Locate the cell with the specified text and output its [X, Y] center coordinate. 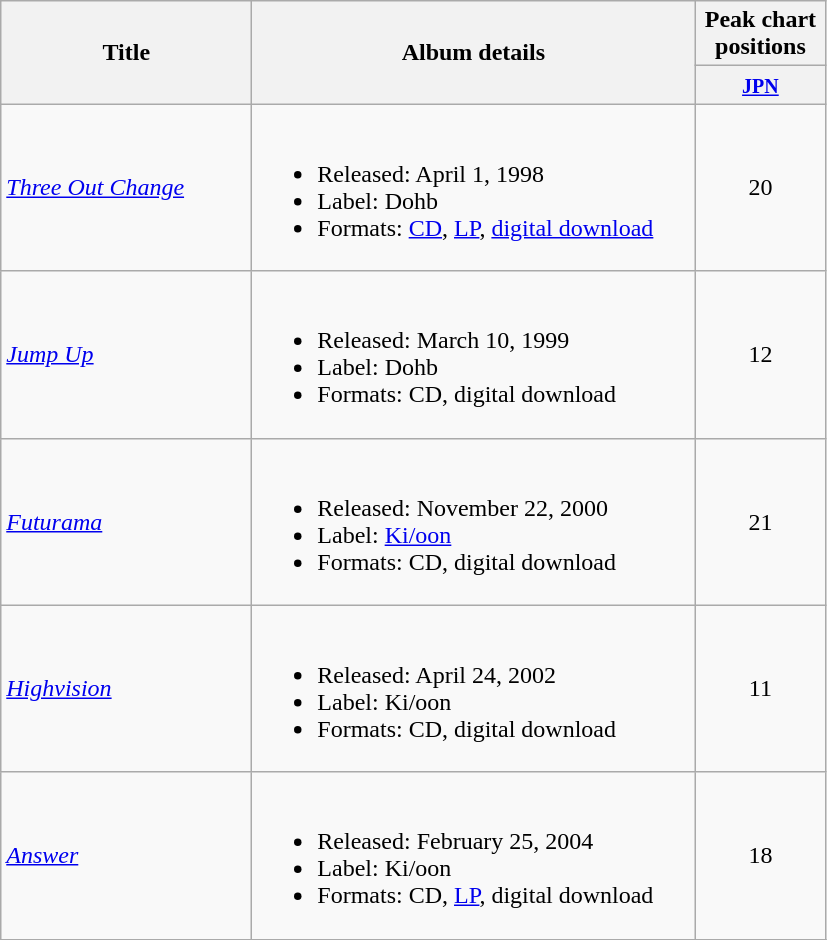
18 [760, 856]
Released: March 10, 1999Label: DohbFormats: CD, digital download [474, 354]
Peak chartpositions [760, 34]
Highvision [126, 688]
Released: April 1, 1998Label: DohbFormats: CD, LP, digital download [474, 188]
Futurama [126, 522]
Released: April 24, 2002Label: Ki/oonFormats: CD, digital download [474, 688]
Jump Up [126, 354]
Released: February 25, 2004Label: Ki/oonFormats: CD, LP, digital download [474, 856]
Album details [474, 52]
Released: November 22, 2000Label: Ki/oonFormats: CD, digital download [474, 522]
11 [760, 688]
Three Out Change [126, 188]
JPN [760, 85]
12 [760, 354]
21 [760, 522]
20 [760, 188]
Answer [126, 856]
Title [126, 52]
